Scan for the cell matching the given text and deliver its (x, y) coordinate at center. 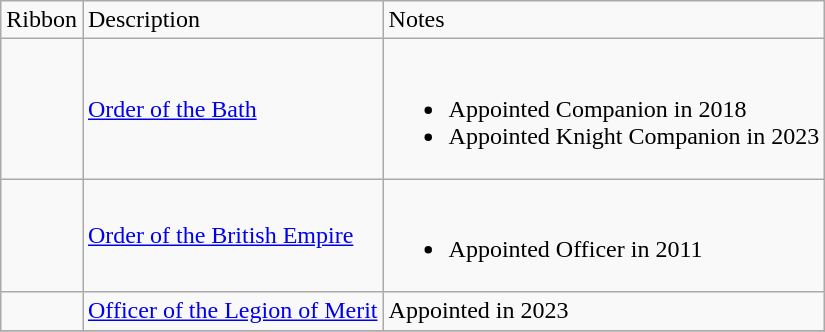
Ribbon (42, 20)
Officer of the Legion of Merit (232, 311)
Appointed Officer in 2011 (604, 236)
Appointed in 2023 (604, 311)
Description (232, 20)
Order of the Bath (232, 109)
Order of the British Empire (232, 236)
Notes (604, 20)
Appointed Companion in 2018Appointed Knight Companion in 2023 (604, 109)
